Return (x, y) of the center of cell containing provided text 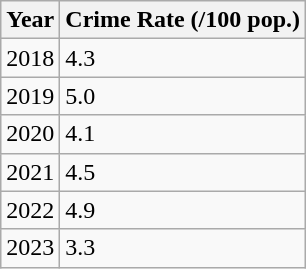
5.0 (183, 96)
2018 (30, 58)
Year (30, 20)
2023 (30, 248)
4.5 (183, 172)
3.3 (183, 248)
2022 (30, 210)
4.3 (183, 58)
Crime Rate (/100 pop.) (183, 20)
2021 (30, 172)
4.1 (183, 134)
2019 (30, 96)
2020 (30, 134)
4.9 (183, 210)
